Provide the (x, y) coordinate of the cell's center where the given text is located.  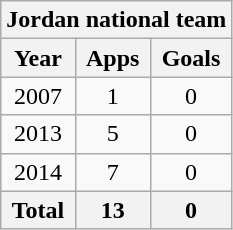
Goals (191, 58)
2013 (38, 134)
Total (38, 210)
Apps (112, 58)
2014 (38, 172)
5 (112, 134)
7 (112, 172)
Year (38, 58)
13 (112, 210)
2007 (38, 96)
Jordan national team (116, 20)
1 (112, 96)
